Search for the cell housing the specified text and yield its [X, Y] center coordinate. 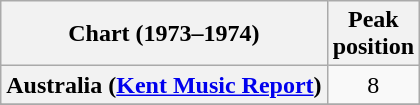
Chart (1973–1974) [164, 34]
Peakposition [373, 34]
8 [373, 85]
Australia (Kent Music Report) [164, 85]
